Find where the given text appears and provide that cell's center as [X, Y] coordinate. 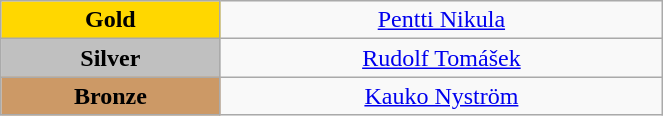
Gold [110, 20]
Rudolf Tomášek [442, 58]
Bronze [110, 96]
Pentti Nikula [442, 20]
Silver [110, 58]
Kauko Nyström [442, 96]
